For the text-containing cell, return its midpoint in [x, y] coordinate format. 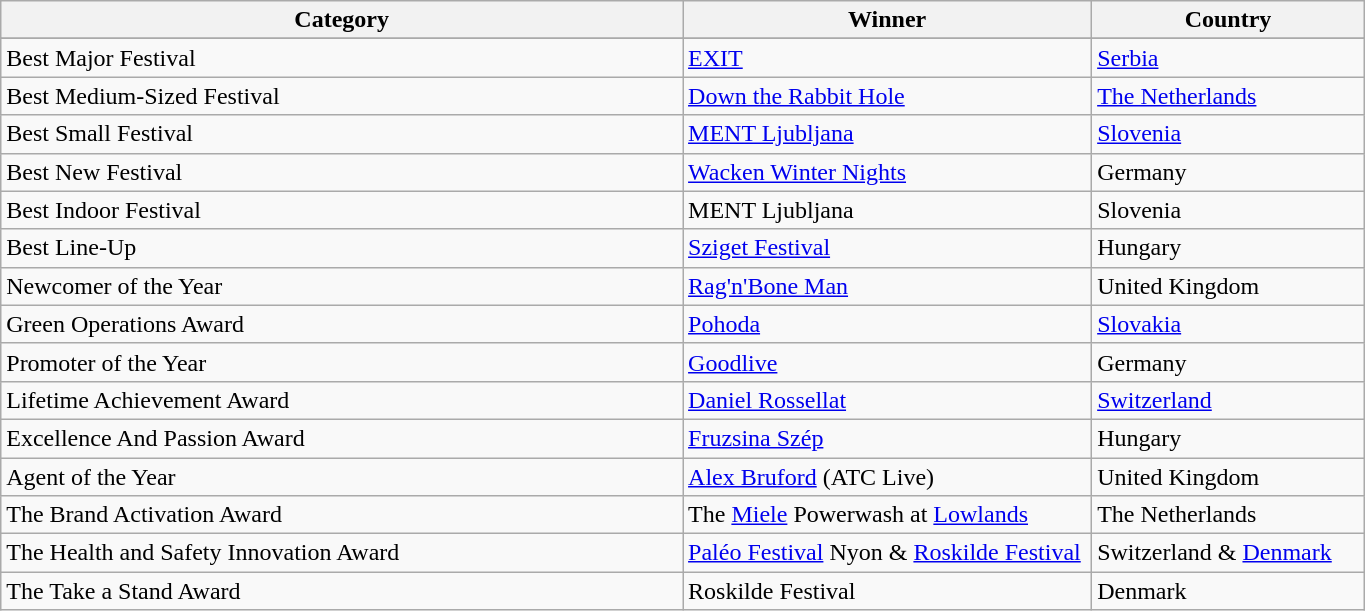
Agent of the Year [342, 477]
Alex Bruford (ATC Live) [888, 477]
Winner [888, 20]
The Miele Powerwash at Lowlands [888, 515]
Serbia [1228, 58]
Best Major Festival [342, 58]
EXIT [888, 58]
Wacken Winter Nights [888, 172]
Sziget Festival [888, 248]
Newcomer of the Year [342, 286]
Country [1228, 20]
Roskilde Festival [888, 591]
Green Operations Award [342, 324]
The Take a Stand Award [342, 591]
Slovakia [1228, 324]
Best Indoor Festival [342, 210]
Paléo Festival Nyon & Roskilde Festival [888, 553]
Lifetime Achievement Award [342, 400]
Fruzsina Szép [888, 438]
Pohoda [888, 324]
Daniel Rossellat [888, 400]
Denmark [1228, 591]
Excellence And Passion Award [342, 438]
Best Medium-Sized Festival [342, 96]
Rag'n'Bone Man [888, 286]
Best New Festival [342, 172]
Promoter of the Year [342, 362]
The Health and Safety Innovation Award [342, 553]
Switzerland & Denmark [1228, 553]
Down the Rabbit Hole [888, 96]
The Brand Activation Award [342, 515]
Goodlive [888, 362]
Category [342, 20]
Best Line-Up [342, 248]
Switzerland [1228, 400]
Best Small Festival [342, 134]
